Search for the cell housing the specified text and yield its [X, Y] center coordinate. 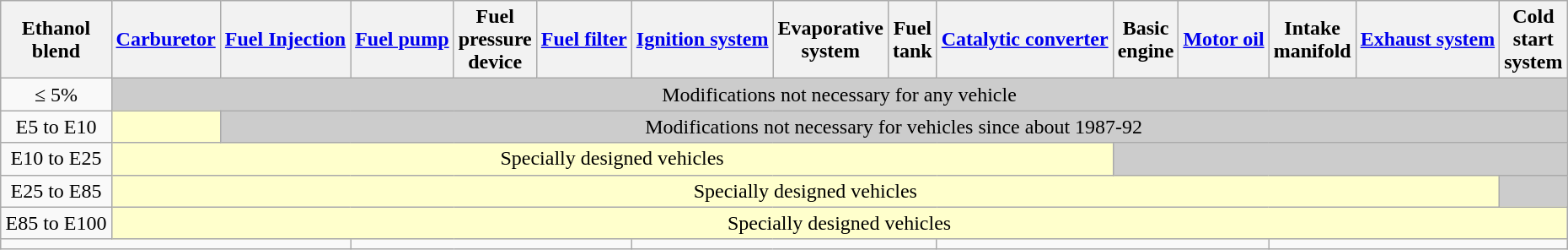
Ignition system [702, 40]
Fuel pump [402, 40]
Coldstartsystem [1533, 40]
Motor oil [1224, 40]
Modifications not necessary for vehicles since about 1987-92 [894, 127]
Intakemanifold [1312, 40]
Carburetor [165, 40]
Fueltank [912, 40]
Catalytic converter [1025, 40]
Exhaust system [1427, 40]
E85 to E100 [56, 223]
≤ 5% [56, 95]
Modifications not necessary for any vehicle [840, 95]
E5 to E10 [56, 127]
Ethanolblend [56, 40]
Fuel filter [583, 40]
Fuelpressuredevice [495, 40]
Evaporative system [830, 40]
E25 to E85 [56, 191]
Fuel Injection [285, 40]
Basicengine [1146, 40]
E10 to E25 [56, 159]
